Capture the cell that displays the provided text and extract its [x, y] central coordinate. 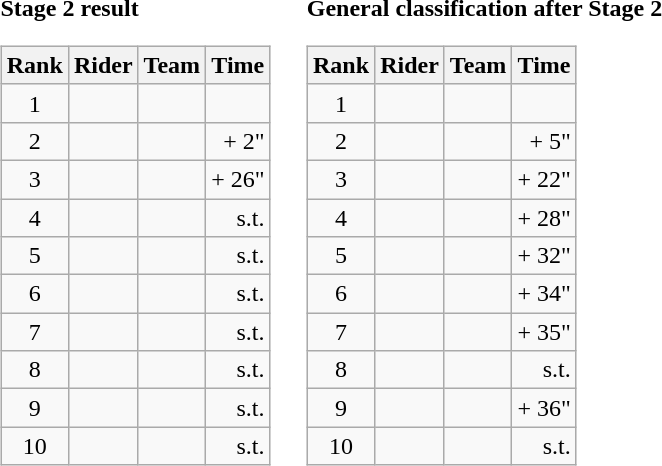
+ 34" [544, 294]
+ 22" [544, 179]
+ 32" [544, 256]
+ 5" [544, 141]
+ 35" [544, 332]
+ 26" [238, 179]
+ 36" [544, 408]
+ 2" [238, 141]
+ 28" [544, 217]
